Return (X, Y) of the center of cell containing provided text 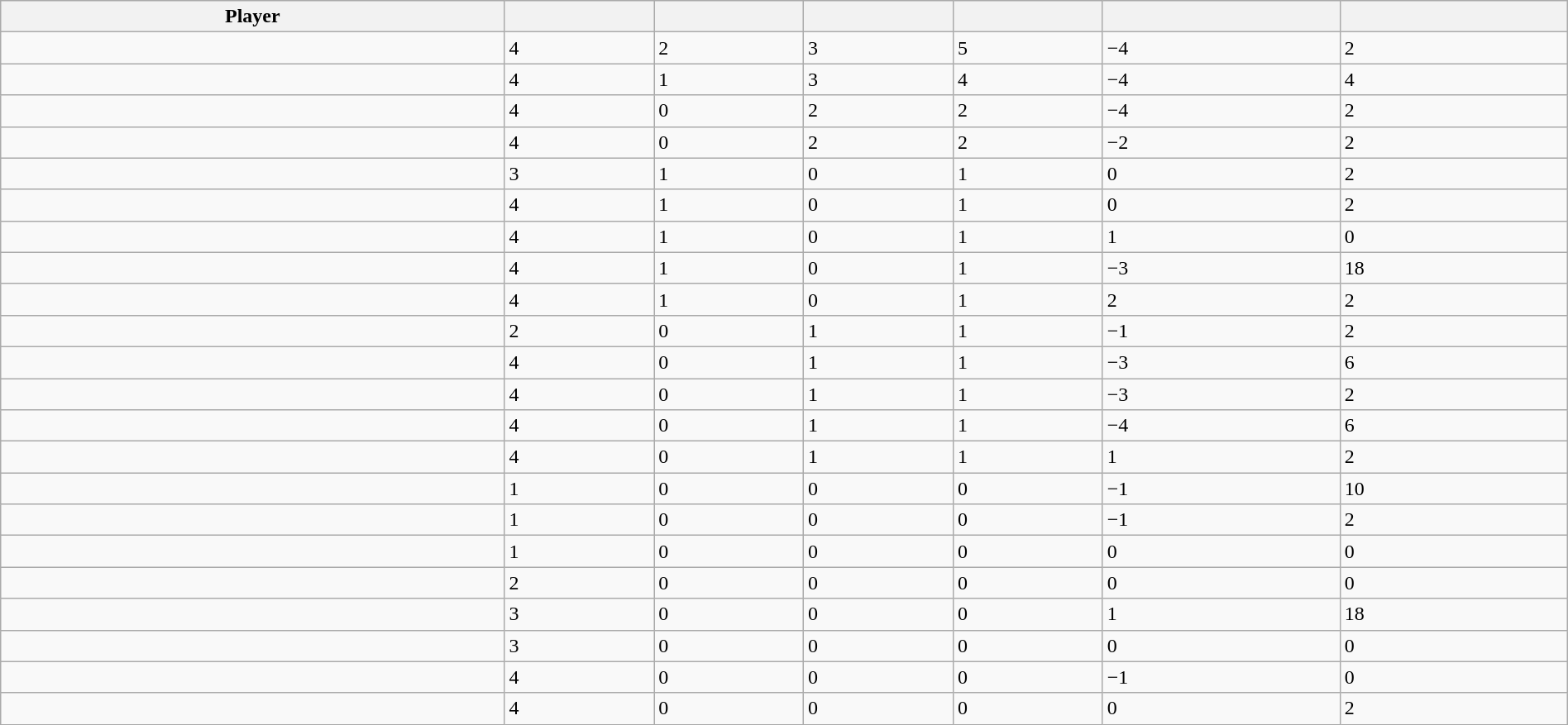
10 (1454, 489)
−2 (1221, 142)
5 (1027, 48)
Player (253, 17)
